Pinpoint the cell where the given text exists, returning its [X, Y] midpoint coordinate. 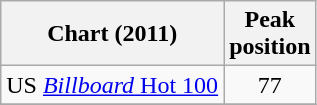
Chart (2011) [112, 34]
77 [270, 85]
US Billboard Hot 100 [112, 85]
Peakposition [270, 34]
